Provide the [x, y] coordinate of the cell's center where the given text is located.  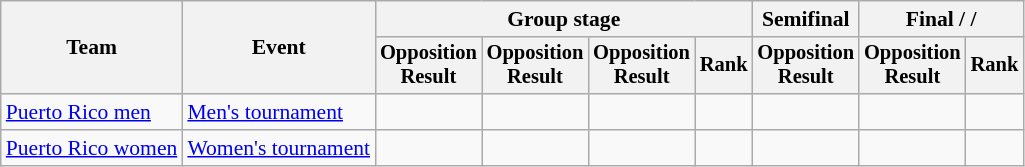
Event [278, 48]
Men's tournament [278, 112]
Women's tournament [278, 148]
Semifinal [806, 19]
Team [92, 48]
Puerto Rico men [92, 112]
Final / / [941, 19]
Puerto Rico women [92, 148]
Group stage [564, 19]
